Determine the [X, Y] coordinate at the center of the cell enclosing the given text.  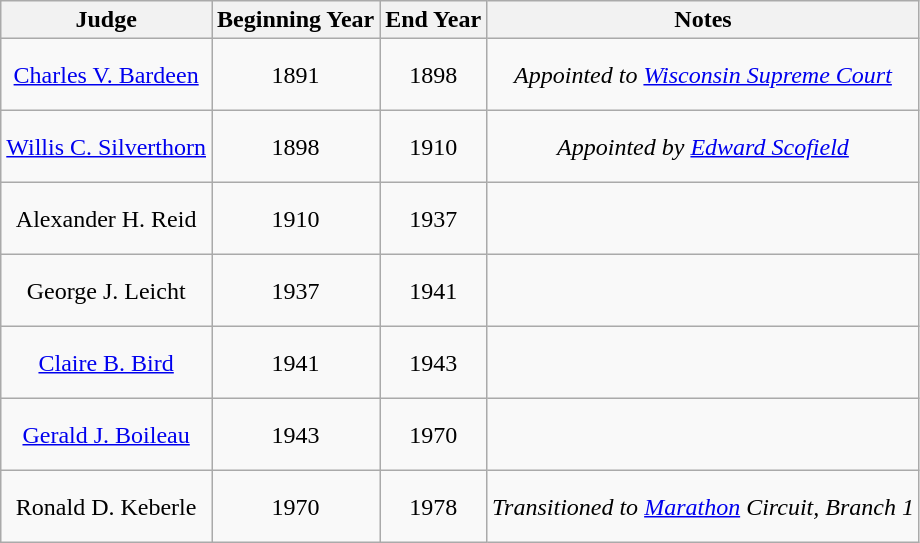
Claire B. Bird [106, 363]
Willis C. Silverthorn [106, 147]
Appointed to Wisconsin Supreme Court [704, 75]
Ronald D. Keberle [106, 507]
1978 [434, 507]
Charles V. Bardeen [106, 75]
Beginning Year [296, 20]
1891 [296, 75]
Notes [704, 20]
George J. Leicht [106, 291]
Transitioned to Marathon Circuit, Branch 1 [704, 507]
Appointed by Edward Scofield [704, 147]
End Year [434, 20]
Alexander H. Reid [106, 219]
Judge [106, 20]
Gerald J. Boileau [106, 435]
